Identify which cell holds the provided text, then report its (x, y) central coordinate. 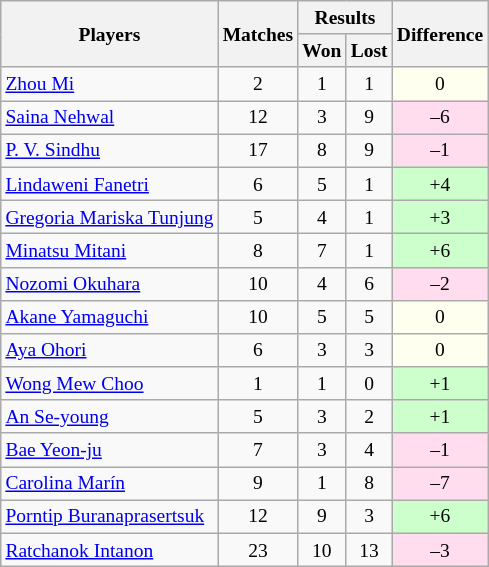
Zhou Mi (110, 84)
+3 (440, 216)
Porntip Buranaprasertsuk (110, 516)
–3 (440, 550)
–6 (440, 118)
Nozomi Okuhara (110, 284)
Lost (369, 50)
Akane Yamaguchi (110, 316)
Results (345, 18)
Lindaweni Fanetri (110, 184)
–2 (440, 284)
Carolina Marín (110, 484)
+4 (440, 184)
Minatsu Mitani (110, 250)
23 (258, 550)
–7 (440, 484)
Difference (440, 34)
13 (369, 550)
Matches (258, 34)
An Se-young (110, 416)
P. V. Sindhu (110, 150)
Players (110, 34)
Aya Ohori (110, 350)
Wong Mew Choo (110, 384)
Won (322, 50)
Bae Yeon-ju (110, 450)
Ratchanok Intanon (110, 550)
Saina Nehwal (110, 118)
Gregoria Mariska Tunjung (110, 216)
17 (258, 150)
